For the text-containing cell, return its midpoint in (X, Y) coordinate format. 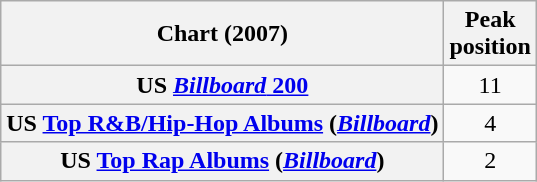
Peak position (490, 34)
4 (490, 123)
US Billboard 200 (222, 85)
2 (490, 161)
US Top Rap Albums (Billboard) (222, 161)
Chart (2007) (222, 34)
11 (490, 85)
US Top R&B/Hip-Hop Albums (Billboard) (222, 123)
